Extract the (X, Y) coordinate from the center of the cell holding the provided text.  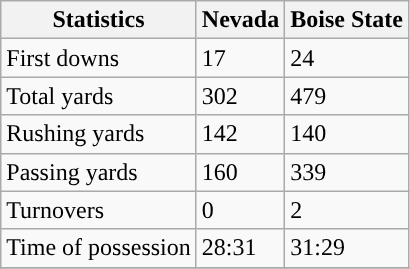
First downs (99, 58)
339 (347, 172)
17 (240, 58)
31:29 (347, 248)
24 (347, 58)
28:31 (240, 248)
Nevada (240, 20)
479 (347, 96)
Total yards (99, 96)
140 (347, 134)
Boise State (347, 20)
Turnovers (99, 210)
Statistics (99, 20)
160 (240, 172)
Rushing yards (99, 134)
142 (240, 134)
Passing yards (99, 172)
302 (240, 96)
2 (347, 210)
0 (240, 210)
Time of possession (99, 248)
